Capture the cell that displays the provided text and extract its (x, y) central coordinate. 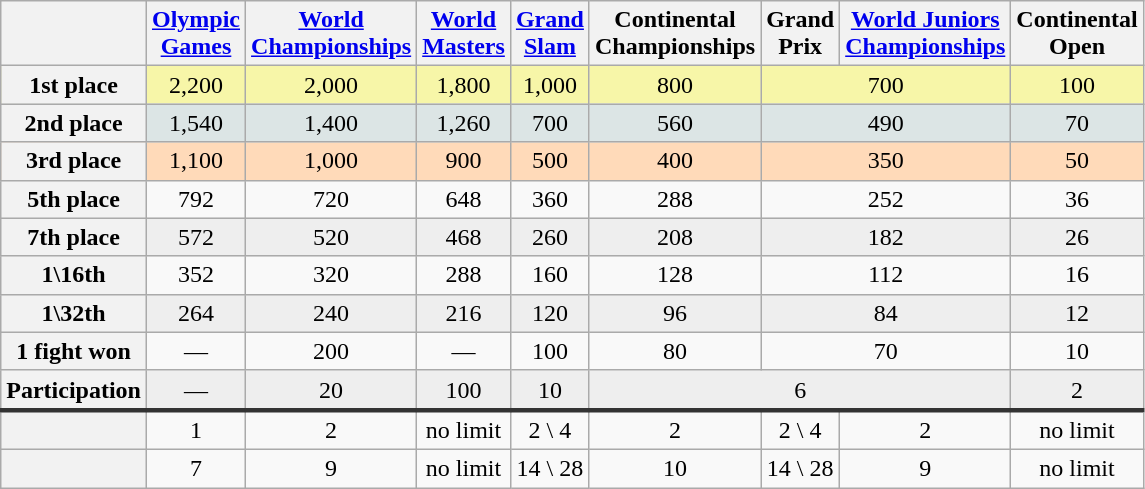
WorldChampionships (332, 34)
240 (332, 313)
260 (550, 237)
468 (464, 237)
1,260 (464, 123)
1\32th (74, 313)
648 (464, 199)
400 (674, 161)
572 (196, 237)
1,800 (464, 85)
7th place (74, 237)
84 (886, 313)
2nd place (74, 123)
350 (886, 161)
16 (1077, 275)
520 (332, 237)
792 (196, 199)
320 (332, 275)
128 (674, 275)
252 (886, 199)
1 fight won (74, 351)
GrandPrix (800, 34)
OlympicGames (196, 34)
Participation (74, 390)
ContinentalChampionships (674, 34)
5th place (74, 199)
120 (550, 313)
WorldMasters (464, 34)
2,000 (332, 85)
96 (674, 313)
6 (800, 390)
500 (550, 161)
560 (674, 123)
20 (332, 390)
352 (196, 275)
200 (332, 351)
264 (196, 313)
26 (1077, 237)
900 (464, 161)
800 (674, 85)
36 (1077, 199)
50 (1077, 161)
720 (332, 199)
1,540 (196, 123)
ContinentalOpen (1077, 34)
1,100 (196, 161)
160 (550, 275)
360 (550, 199)
216 (464, 313)
7 (196, 468)
1,400 (332, 123)
208 (674, 237)
12 (1077, 313)
112 (886, 275)
World JuniorsChampionships (926, 34)
490 (886, 123)
182 (886, 237)
GrandSlam (550, 34)
80 (674, 351)
1 (196, 430)
1\16th (74, 275)
1st place (74, 85)
3rd place (74, 161)
2,200 (196, 85)
